Identify which cell holds the provided text, then report its [x, y] central coordinate. 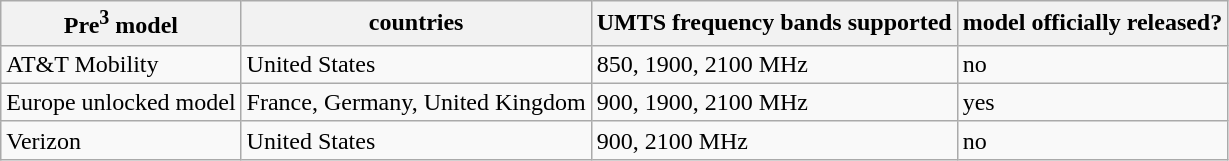
Europe unlocked model [121, 102]
model officially released? [1092, 24]
900, 1900, 2100 MHz [774, 102]
yes [1092, 102]
UMTS frequency bands supported [774, 24]
France, Germany, United Kingdom [416, 102]
AT&T Mobility [121, 64]
900, 2100 MHz [774, 140]
Verizon [121, 140]
850, 1900, 2100 MHz [774, 64]
countries [416, 24]
Pre3 model [121, 24]
